Search for the cell housing the specified text and yield its [x, y] center coordinate. 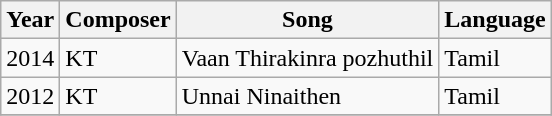
Composer [118, 20]
Vaan Thirakinra pozhuthil [308, 58]
2012 [30, 96]
Song [308, 20]
2014 [30, 58]
Unnai Ninaithen [308, 96]
Year [30, 20]
Language [495, 20]
